From the cell containing the given text, extract its center point as (X, Y) coordinate. 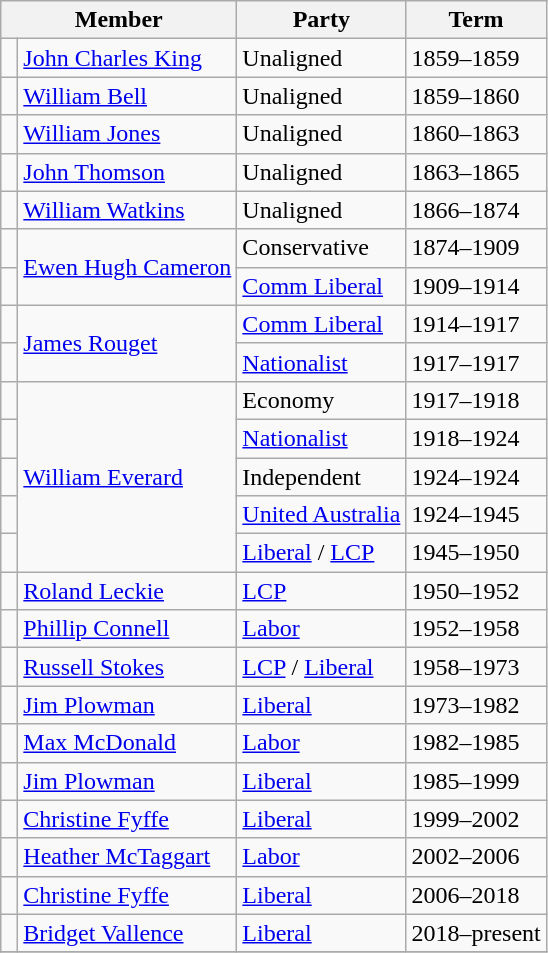
Bridget Vallence (128, 933)
James Rouget (128, 343)
Independent (322, 477)
1950–1952 (476, 591)
William Jones (128, 134)
1909–1914 (476, 286)
1917–1917 (476, 362)
1982–1985 (476, 743)
Term (476, 20)
1985–1999 (476, 781)
1918–1924 (476, 438)
1924–1945 (476, 515)
Party (322, 20)
1860–1863 (476, 134)
Roland Leckie (128, 591)
1924–1924 (476, 477)
John Charles King (128, 58)
1952–1958 (476, 629)
William Watkins (128, 210)
1917–1918 (476, 400)
1999–2002 (476, 819)
2002–2006 (476, 857)
LCP / Liberal (322, 667)
1945–1950 (476, 553)
1866–1874 (476, 210)
Ewen Hugh Cameron (128, 267)
1859–1859 (476, 58)
William Everard (128, 476)
2006–2018 (476, 895)
John Thomson (128, 172)
Russell Stokes (128, 667)
Max McDonald (128, 743)
Member (119, 20)
LCP (322, 591)
1863–1865 (476, 172)
1874–1909 (476, 248)
Economy (322, 400)
1914–1917 (476, 324)
1859–1860 (476, 96)
Liberal / LCP (322, 553)
1958–1973 (476, 667)
William Bell (128, 96)
Heather McTaggart (128, 857)
2018–present (476, 933)
Phillip Connell (128, 629)
1973–1982 (476, 705)
Conservative (322, 248)
United Australia (322, 515)
